Pinpoint the cell where the given text exists, returning its [X, Y] midpoint coordinate. 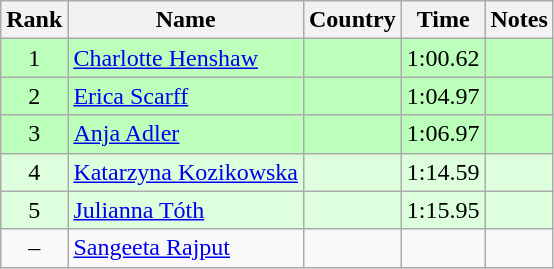
1:04.97 [443, 96]
Charlotte Henshaw [186, 58]
1:06.97 [443, 134]
Anja Adler [186, 134]
3 [34, 134]
4 [34, 172]
5 [34, 210]
Time [443, 20]
Julianna Tóth [186, 210]
2 [34, 96]
Katarzyna Kozikowska [186, 172]
– [34, 248]
1:14.59 [443, 172]
Sangeeta Rajput [186, 248]
Rank [34, 20]
Name [186, 20]
Erica Scarff [186, 96]
1:00.62 [443, 58]
Country [352, 20]
Notes [519, 20]
1:15.95 [443, 210]
1 [34, 58]
